Pinpoint the cell where the given text exists, returning its (X, Y) midpoint coordinate. 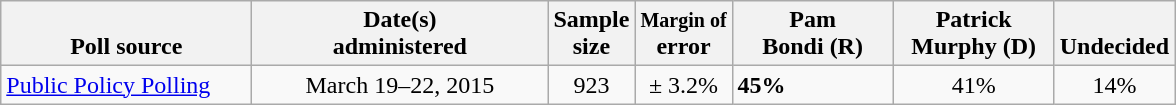
Undecided (1114, 34)
45% (812, 85)
Date(s)administered (400, 34)
Margin oferror (684, 34)
41% (974, 85)
923 (592, 85)
PatrickMurphy (D) (974, 34)
± 3.2% (684, 85)
14% (1114, 85)
Samplesize (592, 34)
March 19–22, 2015 (400, 85)
Poll source (126, 34)
PamBondi (R) (812, 34)
Public Policy Polling (126, 85)
